From the cell containing the given text, extract its center point as [x, y] coordinate. 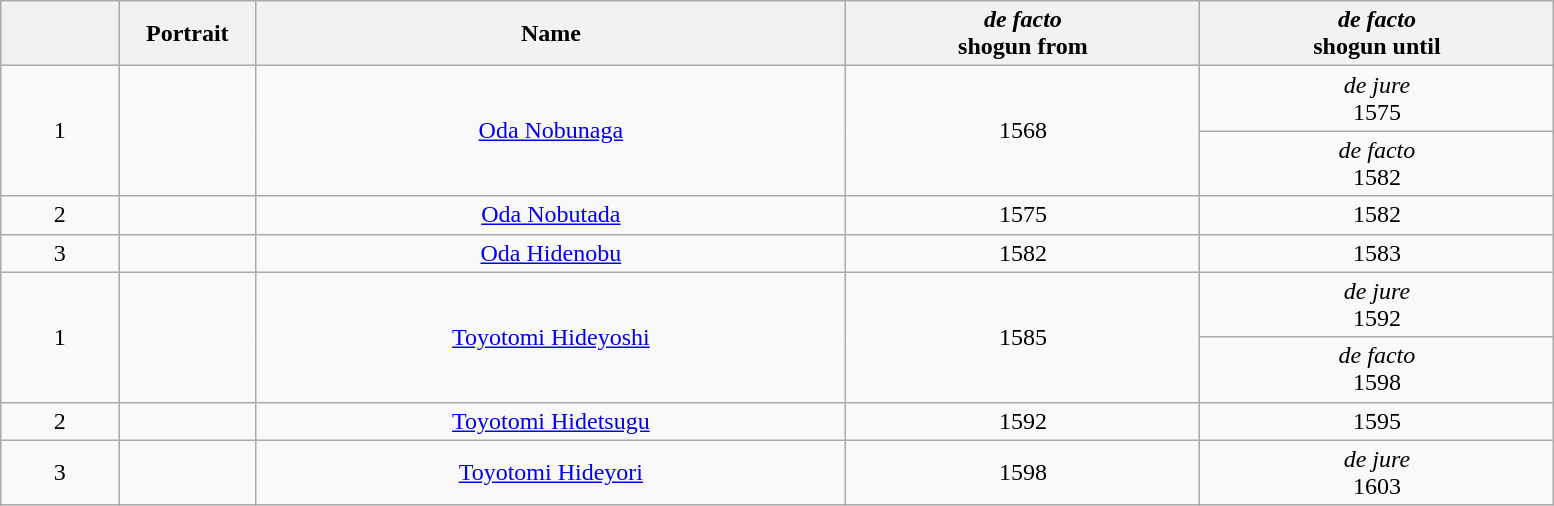
Toyotomi Hideyori [551, 472]
de facto1598 [1377, 370]
1598 [1023, 472]
Name [551, 34]
1592 [1023, 421]
Oda Nobutada [551, 215]
de jure1575 [1377, 98]
1595 [1377, 421]
de facto1582 [1377, 164]
Portrait [188, 34]
Toyotomi Hideyoshi [551, 337]
Toyotomi Hidetsugu [551, 421]
1575 [1023, 215]
Oda Hidenobu [551, 253]
Oda Nobunaga [551, 131]
de jure1603 [1377, 472]
1568 [1023, 131]
1583 [1377, 253]
1585 [1023, 337]
de facto shogun from [1023, 34]
de facto shogun until [1377, 34]
de jure1592 [1377, 304]
